Provide the [x, y] coordinate of the cell's center where the given text is located.  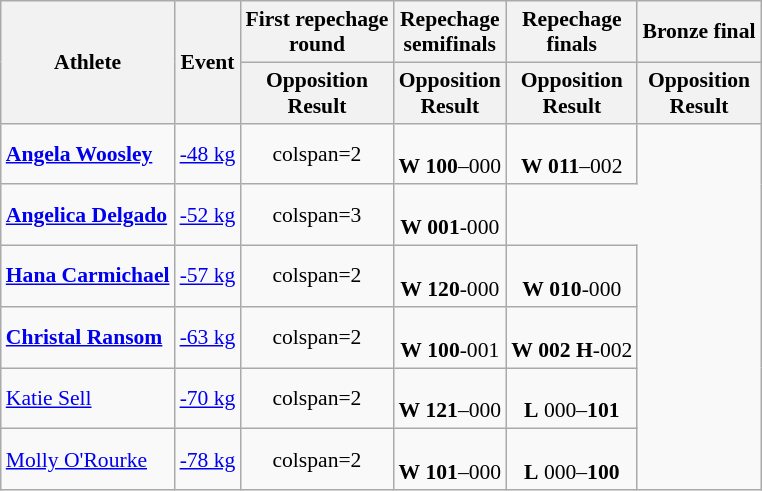
Repechage finals [572, 32]
W 001-000 [450, 216]
W 002 H-002 [572, 338]
-78 kg [208, 460]
W 011–002 [572, 154]
Bronze final [698, 32]
Repechage semifinals [450, 32]
W 100–000 [450, 154]
-48 kg [208, 154]
L 000–101 [572, 398]
W 121–000 [450, 398]
Event [208, 62]
Hana Carmichael [88, 276]
Katie Sell [88, 398]
W 010-000 [572, 276]
Athlete [88, 62]
W 120-000 [450, 276]
-63 kg [208, 338]
Angela Woosley [88, 154]
-70 kg [208, 398]
colspan=3 [316, 216]
L 000–100 [572, 460]
First repechage round [316, 32]
Angelica Delgado [88, 216]
Christal Ransom [88, 338]
W 101–000 [450, 460]
W 100-001 [450, 338]
-52 kg [208, 216]
-57 kg [208, 276]
Molly O'Rourke [88, 460]
